Determine the (x, y) coordinate at the center of the cell enclosing the given text.  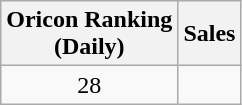
Sales (210, 34)
Oricon Ranking(Daily) (90, 34)
28 (90, 85)
